Capture the cell that displays the provided text and extract its (x, y) central coordinate. 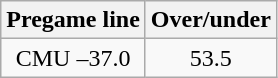
Over/under (210, 20)
53.5 (210, 58)
CMU –37.0 (74, 58)
Pregame line (74, 20)
